Return (X, Y) of the center of cell containing provided text 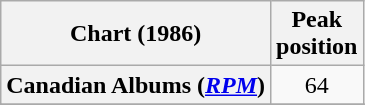
Chart (1986) (136, 34)
Peak position (317, 34)
Canadian Albums (RPM) (136, 85)
64 (317, 85)
